From the cell containing the given text, extract its center point as [X, Y] coordinate. 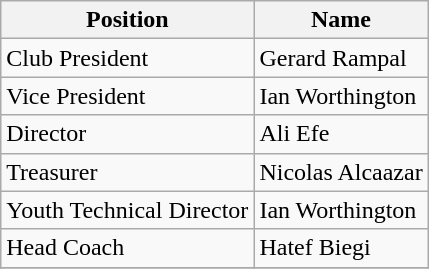
Hatef Biegi [341, 248]
Ali Efe [341, 134]
Name [341, 20]
Youth Technical Director [128, 210]
Head Coach [128, 248]
Director [128, 134]
Gerard Rampal [341, 58]
Nicolas Alcaazar [341, 172]
Position [128, 20]
Treasurer [128, 172]
Club President [128, 58]
Vice President [128, 96]
